Provide the [x, y] coordinate of the cell's center where the given text is located.  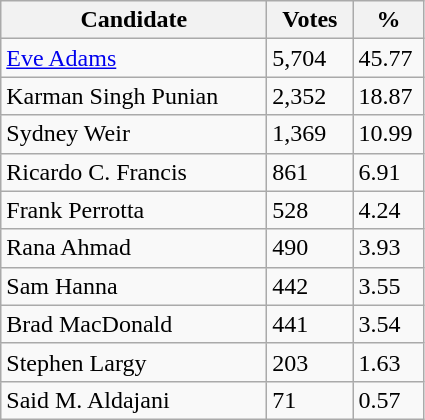
528 [310, 210]
Sydney Weir [134, 134]
5,704 [310, 58]
Karman Singh Punian [134, 96]
Ricardo C. Francis [134, 172]
3.55 [388, 286]
3.54 [388, 324]
861 [310, 172]
490 [310, 248]
Rana Ahmad [134, 248]
6.91 [388, 172]
441 [310, 324]
1.63 [388, 362]
Said M. Aldajani [134, 400]
10.99 [388, 134]
4.24 [388, 210]
% [388, 20]
0.57 [388, 400]
Eve Adams [134, 58]
442 [310, 286]
18.87 [388, 96]
3.93 [388, 248]
Candidate [134, 20]
Stephen Largy [134, 362]
2,352 [310, 96]
203 [310, 362]
45.77 [388, 58]
Brad MacDonald [134, 324]
Votes [310, 20]
71 [310, 400]
Frank Perrotta [134, 210]
Sam Hanna [134, 286]
1,369 [310, 134]
